Pinpoint the cell where the given text exists, returning its [x, y] midpoint coordinate. 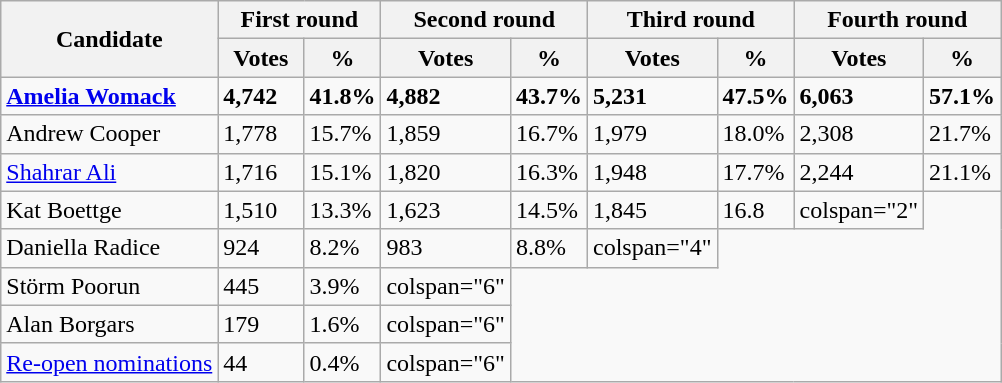
1,510 [261, 210]
1,778 [261, 134]
5,231 [652, 96]
8.2% [342, 248]
41.8% [342, 96]
1,979 [652, 134]
Amelia Womack [110, 96]
1,820 [446, 172]
44 [261, 362]
1,623 [446, 210]
2,308 [859, 134]
47.5% [756, 96]
Re-open nominations [110, 362]
1.6% [342, 324]
1,845 [652, 210]
4,882 [446, 96]
16.7% [548, 134]
16.3% [548, 172]
Shahrar Ali [110, 172]
21.7% [962, 134]
3.9% [342, 286]
Kat Boettge [110, 210]
2,244 [859, 172]
13.3% [342, 210]
17.7% [756, 172]
Alan Borgars [110, 324]
983 [446, 248]
Candidate [110, 39]
16.8 [756, 210]
Andrew Cooper [110, 134]
179 [261, 324]
Fourth round [898, 20]
21.1% [962, 172]
1,948 [652, 172]
15.1% [342, 172]
924 [261, 248]
18.0% [756, 134]
14.5% [548, 210]
4,742 [261, 96]
8.8% [548, 248]
1,716 [261, 172]
colspan="4" [652, 248]
1,859 [446, 134]
Daniella Radice [110, 248]
First round [300, 20]
colspan="2" [859, 210]
Second round [484, 20]
Störm Poorun [110, 286]
Third round [690, 20]
15.7% [342, 134]
445 [261, 286]
43.7% [548, 96]
6,063 [859, 96]
0.4% [342, 362]
57.1% [962, 96]
